Output the (x, y) coordinate of the center of the cell containing the given text.  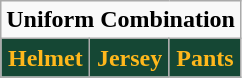
Pants (204, 58)
Uniform Combination (121, 20)
Jersey (130, 58)
Helmet (46, 58)
